Scan for the cell matching the given text and deliver its (x, y) coordinate at center. 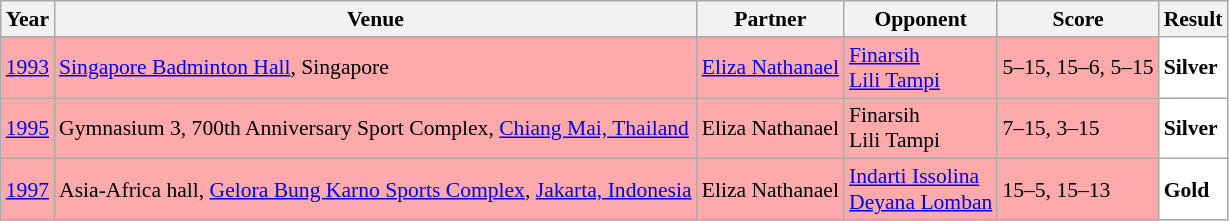
Partner (770, 19)
Indarti Issolina Deyana Lomban (920, 190)
1993 (28, 68)
Year (28, 19)
Venue (376, 19)
7–15, 3–15 (1078, 128)
Singapore Badminton Hall, Singapore (376, 68)
Opponent (920, 19)
Gold (1194, 190)
Gymnasium 3, 700th Anniversary Sport Complex, Chiang Mai, Thailand (376, 128)
Score (1078, 19)
1997 (28, 190)
Asia-Africa hall, Gelora Bung Karno Sports Complex, Jakarta, Indonesia (376, 190)
15–5, 15–13 (1078, 190)
Result (1194, 19)
1995 (28, 128)
5–15, 15–6, 5–15 (1078, 68)
